Pinpoint the cell where the given text exists, returning its (X, Y) midpoint coordinate. 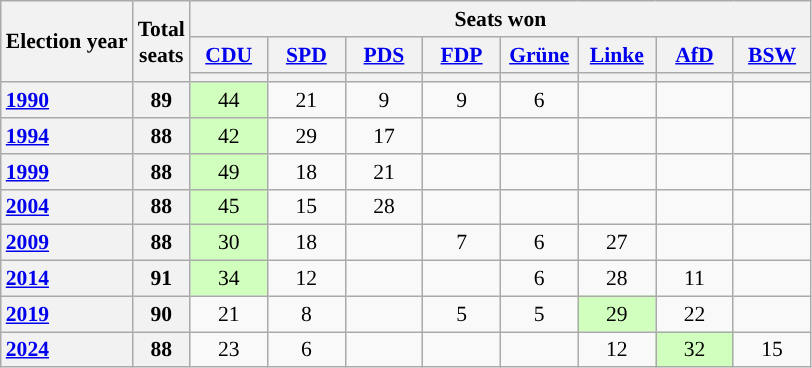
FDP (462, 55)
45 (229, 207)
Linke (617, 55)
2024 (67, 350)
2019 (67, 314)
AfD (695, 55)
Election year (67, 42)
30 (229, 243)
44 (229, 101)
89 (162, 101)
SPD (307, 55)
90 (162, 314)
Totalseats (162, 42)
34 (229, 279)
2004 (67, 207)
17 (384, 136)
91 (162, 279)
27 (617, 243)
1999 (67, 172)
BSW (772, 55)
2014 (67, 279)
32 (695, 350)
49 (229, 172)
22 (695, 314)
CDU (229, 55)
Grüne (539, 55)
23 (229, 350)
7 (462, 243)
1994 (67, 136)
PDS (384, 55)
1990 (67, 101)
2009 (67, 243)
11 (695, 279)
8 (307, 314)
42 (229, 136)
Seats won (500, 19)
